Capture the cell that displays the provided text and extract its (x, y) central coordinate. 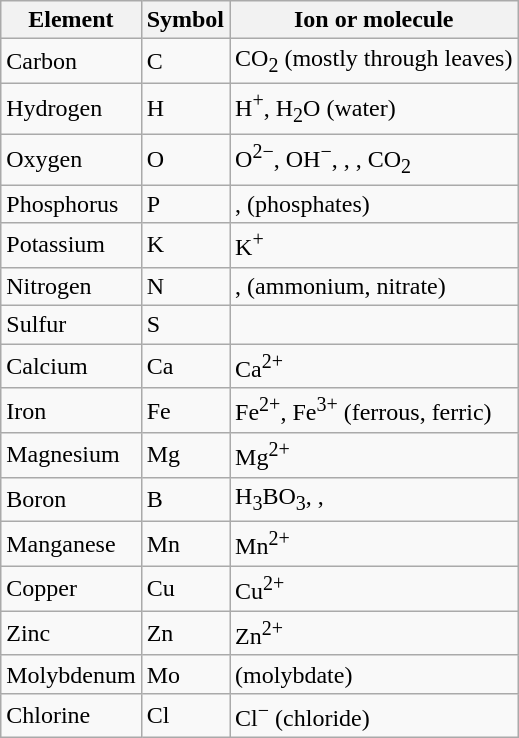
Mg (185, 456)
S (185, 325)
CO2 (mostly through leaves) (374, 61)
H (185, 108)
(molybdate) (374, 674)
Carbon (71, 61)
Zinc (71, 634)
Chlorine (71, 716)
H+, H2O (water) (374, 108)
Magnesium (71, 456)
H3BO3, , (374, 499)
B (185, 499)
O2−, OH−, , , CO2 (374, 160)
Mo (185, 674)
Nitrogen (71, 286)
, (ammonium, nitrate) (374, 286)
P (185, 204)
Cu (185, 588)
Potassium (71, 246)
Symbol (185, 20)
Hydrogen (71, 108)
Cl (185, 716)
Manganese (71, 544)
Mg2+ (374, 456)
Ion or molecule (374, 20)
Zn2+ (374, 634)
Element (71, 20)
Mn2+ (374, 544)
Zn (185, 634)
Ca2+ (374, 366)
Phosphorus (71, 204)
Cl− (chloride) (374, 716)
Fe2+, Fe3+ (ferrous, ferric) (374, 410)
Fe (185, 410)
C (185, 61)
N (185, 286)
, (phosphates) (374, 204)
K (185, 246)
O (185, 160)
Copper (71, 588)
Cu2+ (374, 588)
Ca (185, 366)
Calcium (71, 366)
Iron (71, 410)
Mn (185, 544)
K+ (374, 246)
Molybdenum (71, 674)
Sulfur (71, 325)
Boron (71, 499)
Oxygen (71, 160)
